Pinpoint the cell where the given text exists, returning its (x, y) midpoint coordinate. 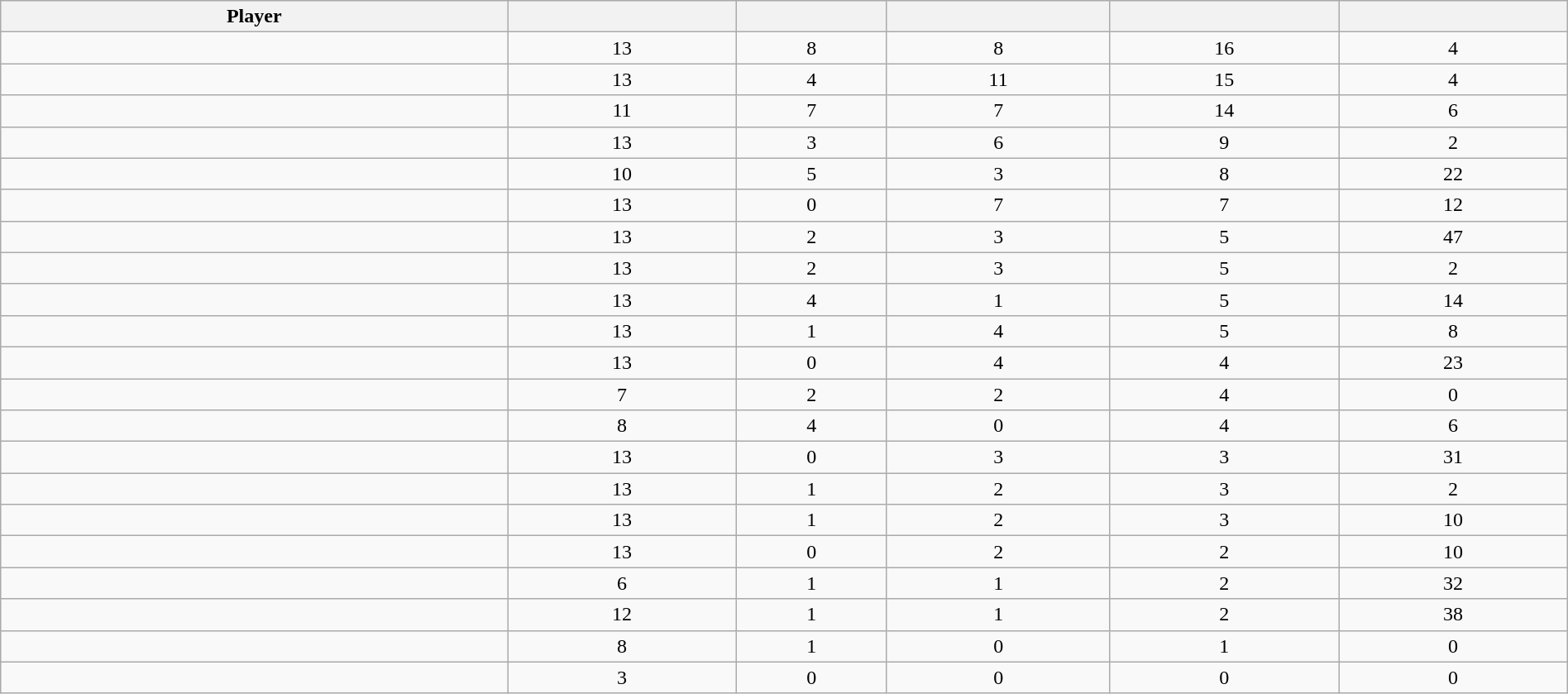
22 (1454, 174)
23 (1454, 362)
16 (1224, 48)
31 (1454, 457)
47 (1454, 237)
9 (1224, 142)
Player (255, 17)
38 (1454, 615)
15 (1224, 79)
32 (1454, 583)
